Provide the [x, y] coordinate of the cell's center where the given text is located.  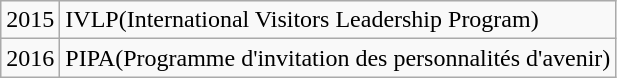
2015 [30, 20]
PIPA(Programme d'invitation des personnalités d'avenir) [338, 58]
2016 [30, 58]
IVLP(International Visitors Leadership Program) [338, 20]
